Output the (x, y) coordinate of the center of the cell containing the given text.  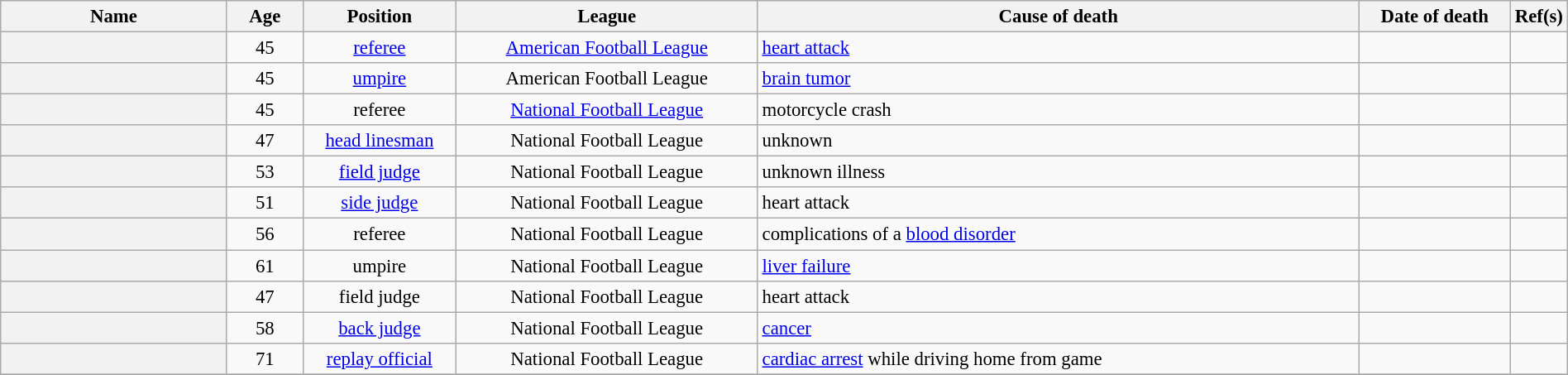
cardiac arrest while driving home from game (1059, 358)
side judge (380, 203)
unknown (1059, 141)
motorcycle crash (1059, 110)
Cause of death (1059, 17)
51 (265, 203)
61 (265, 266)
liver failure (1059, 266)
brain tumor (1059, 79)
back judge (380, 328)
complications of a blood disorder (1059, 234)
71 (265, 358)
League (607, 17)
unknown illness (1059, 172)
56 (265, 234)
Age (265, 17)
Date of death (1434, 17)
cancer (1059, 328)
58 (265, 328)
replay official (380, 358)
head linesman (380, 141)
Position (380, 17)
53 (265, 172)
Ref(s) (1538, 17)
Name (114, 17)
